Locate the cell with the specified text and output its [X, Y] center coordinate. 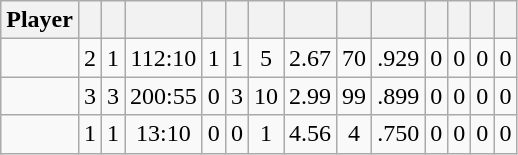
70 [354, 58]
.929 [398, 58]
10 [266, 96]
13:10 [164, 134]
2 [90, 58]
5 [266, 58]
.750 [398, 134]
112:10 [164, 58]
2.99 [310, 96]
2.67 [310, 58]
4.56 [310, 134]
4 [354, 134]
Player [40, 20]
99 [354, 96]
.899 [398, 96]
200:55 [164, 96]
